Return (x, y) of the center of cell containing provided text 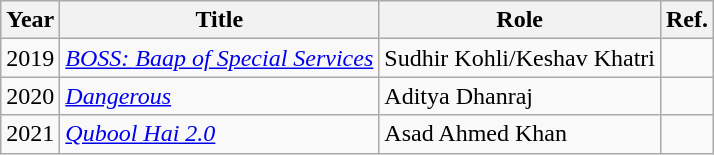
2019 (30, 58)
Sudhir Kohli/Keshav Khatri (520, 58)
Year (30, 20)
BOSS: Baap of Special Services (220, 58)
2020 (30, 96)
2021 (30, 134)
Dangerous (220, 96)
Title (220, 20)
Ref. (686, 20)
Asad Ahmed Khan (520, 134)
Qubool Hai 2.0 (220, 134)
Aditya Dhanraj (520, 96)
Role (520, 20)
